Return (x, y) of the center of cell containing provided text 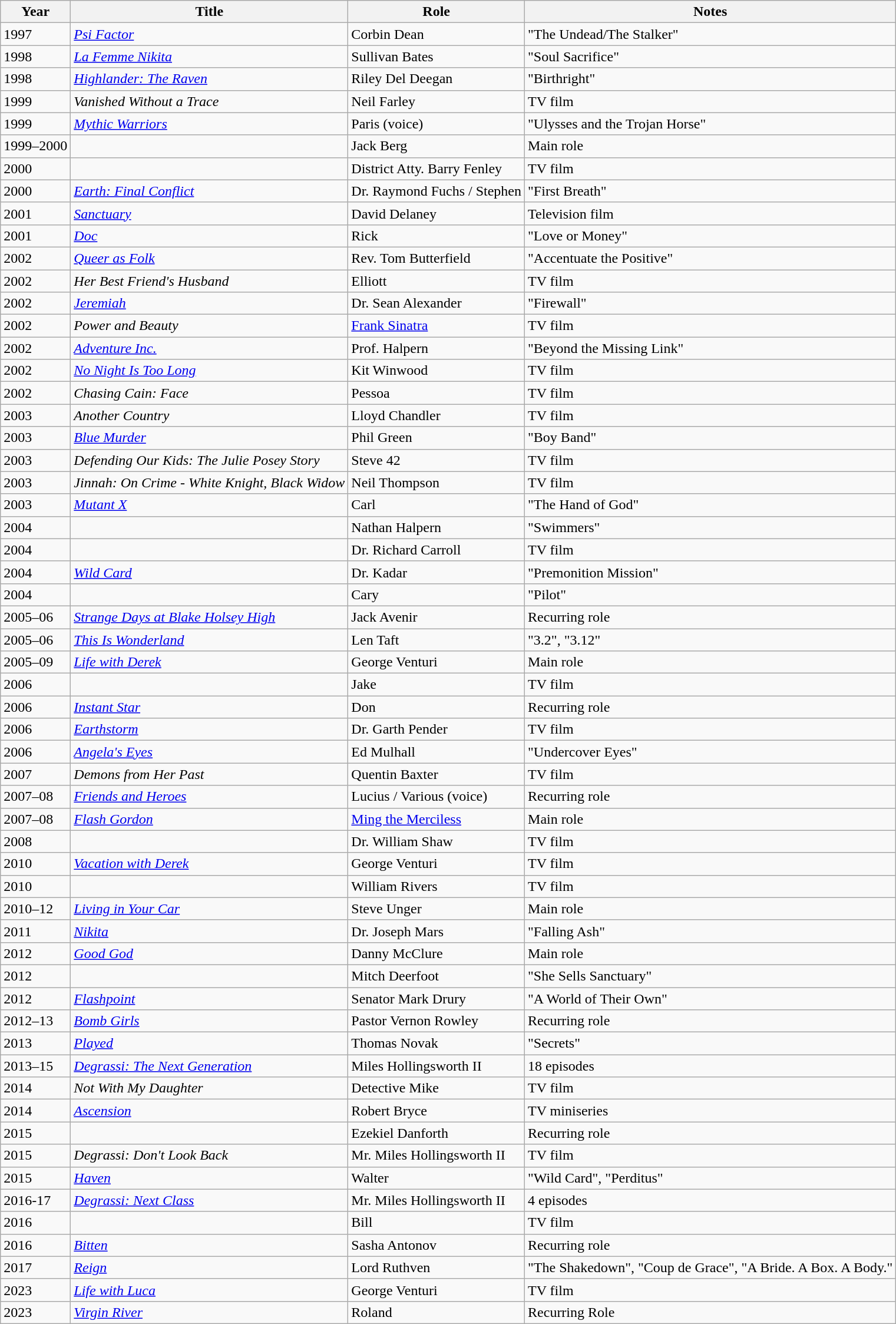
La Femme Nikita (210, 57)
"Ulysses and the Trojan Horse" (710, 124)
Living in Your Car (210, 909)
Played (210, 1044)
Flash Gordon (210, 819)
"Secrets" (710, 1044)
2012–13 (35, 1021)
Pastor Vernon Rowley (437, 1021)
Detective Mike (437, 1088)
Earthstorm (210, 729)
Ezekiel Danforth (437, 1133)
Sanctuary (210, 213)
Steve 42 (437, 460)
2013 (35, 1044)
Highlander: The Raven (210, 79)
"Falling Ash" (710, 931)
Demons from Her Past (210, 774)
Blue Murder (210, 438)
Haven (210, 1178)
Defending Our Kids: The Julie Posey Story (210, 460)
Jinnah: On Crime - White Knight, Black Widow (210, 483)
Ed Mulhall (437, 752)
Role (437, 12)
Her Best Friend's Husband (210, 281)
Jeremiah (210, 303)
Virgin River (210, 1312)
Another Country (210, 415)
"Firewall" (710, 303)
Degrassi: Next Class (210, 1200)
"The Shakedown", "Coup de Grace", "A Bride. A Box. A Body." (710, 1267)
"Love or Money" (710, 236)
Title (210, 12)
Neil Farley (437, 101)
Dr. Garth Pender (437, 729)
"She Sells Sanctuary" (710, 976)
Rick (437, 236)
Mutant X (210, 505)
Year (35, 12)
Don (437, 707)
Queer as Folk (210, 258)
Good God (210, 953)
Phil Green (437, 438)
Psi Factor (210, 34)
Dr. Raymond Fuchs / Stephen (437, 191)
Nikita (210, 931)
District Atty. Barry Fenley (437, 169)
Steve Unger (437, 909)
Lucius / Various (voice) (437, 797)
Jake (437, 685)
Bitten (210, 1245)
1999–2000 (35, 146)
2008 (35, 841)
Kit Winwood (437, 371)
18 episodes (710, 1066)
Corbin Dean (437, 34)
Sullivan Bates (437, 57)
Flashpoint (210, 999)
2011 (35, 931)
Cary (437, 595)
"The Hand of God" (710, 505)
Neil Thompson (437, 483)
4 episodes (710, 1200)
No Night Is Too Long (210, 371)
Quentin Baxter (437, 774)
2005–09 (35, 662)
Vanished Without a Trace (210, 101)
Frank Sinatra (437, 326)
Recurring Role (710, 1312)
Notes (710, 12)
Jack Berg (437, 146)
Prof. Halpern (437, 348)
Friends and Heroes (210, 797)
Jack Avenir (437, 617)
"Wild Card", "Perditus" (710, 1178)
Mitch Deerfoot (437, 976)
Bomb Girls (210, 1021)
"Soul Sacrifice" (710, 57)
Degrassi: Don't Look Back (210, 1155)
Earth: Final Conflict (210, 191)
Ascension (210, 1111)
Ming the Merciless (437, 819)
Mythic Warriors (210, 124)
Walter (437, 1178)
William Rivers (437, 886)
Lloyd Chandler (437, 415)
Wild Card (210, 572)
2017 (35, 1267)
"The Undead/The Stalker" (710, 34)
Rev. Tom Butterfield (437, 258)
Carl (437, 505)
Chasing Cain: Face (210, 393)
Adventure Inc. (210, 348)
Sasha Antonov (437, 1245)
"Premonition Mission" (710, 572)
Pessoa (437, 393)
Dr. Richard Carroll (437, 550)
Strange Days at Blake Holsey High (210, 617)
Reign (210, 1267)
2007 (35, 774)
This Is Wonderland (210, 639)
Dr. Sean Alexander (437, 303)
Dr. Joseph Mars (437, 931)
Bill (437, 1223)
Television film (710, 213)
Roland (437, 1312)
Not With My Daughter (210, 1088)
Dr. Kadar (437, 572)
Life with Luca (210, 1290)
"First Breath" (710, 191)
Len Taft (437, 639)
Angela's Eyes (210, 752)
"3.2", "3.12" (710, 639)
"A World of Their Own" (710, 999)
Riley Del Deegan (437, 79)
"Boy Band" (710, 438)
Instant Star (210, 707)
Power and Beauty (210, 326)
"Birthright" (710, 79)
2016-17 (35, 1200)
2010–12 (35, 909)
Paris (voice) (437, 124)
Miles Hollingsworth II (437, 1066)
"Undercover Eyes" (710, 752)
Dr. William Shaw (437, 841)
"Accentuate the Positive" (710, 258)
Nathan Halpern (437, 527)
2013–15 (35, 1066)
Doc (210, 236)
David Delaney (437, 213)
Lord Ruthven (437, 1267)
Danny McClure (437, 953)
Degrassi: The Next Generation (210, 1066)
Senator Mark Drury (437, 999)
TV miniseries (710, 1111)
"Swimmers" (710, 527)
"Pilot" (710, 595)
Robert Bryce (437, 1111)
Elliott (437, 281)
Thomas Novak (437, 1044)
"Beyond the Missing Link" (710, 348)
1997 (35, 34)
Vacation with Derek (210, 864)
Life with Derek (210, 662)
